Locate the cell with the specified text and output its (X, Y) center coordinate. 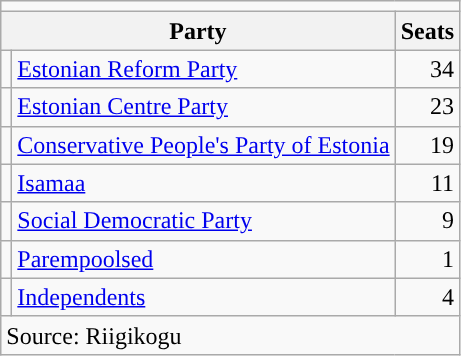
Parempoolsed (204, 259)
Party (198, 31)
Social Democratic Party (204, 221)
9 (427, 221)
1 (427, 259)
Conservative People's Party of Estonia (204, 145)
19 (427, 145)
11 (427, 183)
Seats (427, 31)
Independents (204, 297)
Estonian Centre Party (204, 107)
34 (427, 69)
23 (427, 107)
Isamaa (204, 183)
4 (427, 297)
Estonian Reform Party (204, 69)
Source: Riigikogu (230, 335)
